Capture the cell that displays the provided text and extract its [x, y] central coordinate. 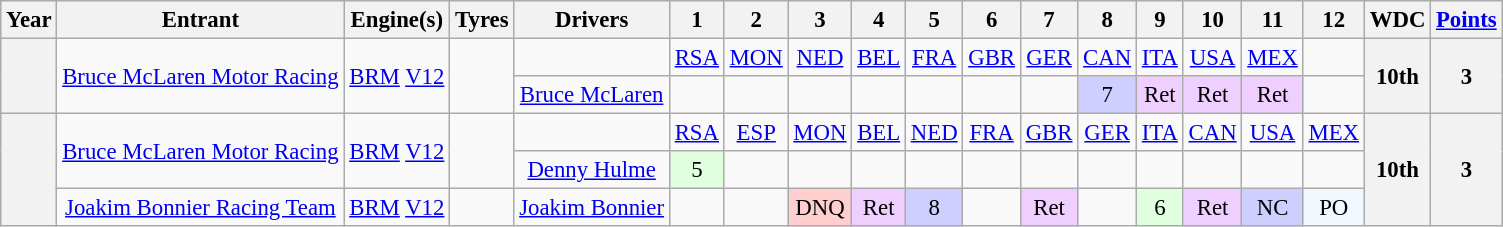
4 [879, 20]
Year [29, 20]
Points [1466, 20]
Engine(s) [397, 20]
12 [1334, 20]
9 [1160, 20]
Drivers [592, 20]
Entrant [200, 20]
1 [696, 20]
Joakim Bonnier Racing Team [200, 208]
Joakim Bonnier [592, 208]
DNQ [820, 208]
Tyres [482, 20]
PO [1334, 208]
NC [1272, 208]
2 [756, 20]
WDC [1397, 20]
Bruce McLaren [592, 95]
ESP [756, 133]
Denny Hulme [592, 170]
11 [1272, 20]
10 [1212, 20]
